Return the (x, y) coordinate for the center point of the cell that contains the specified text.  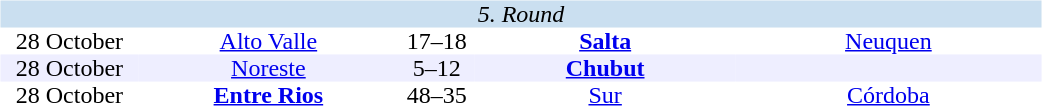
17–18 (438, 42)
5–12 (438, 68)
Neuquen (888, 42)
Chubut (605, 68)
Salta (605, 42)
Noreste (268, 68)
5. Round (520, 14)
Alto Valle (268, 42)
